Locate the cell with the specified text and output its (X, Y) center coordinate. 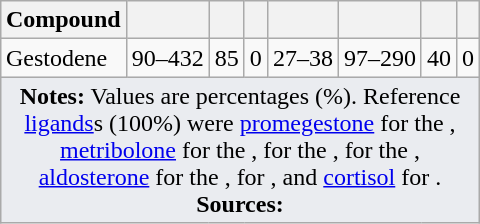
90–432 (168, 58)
27–38 (302, 58)
Gestodene (63, 58)
97–290 (380, 58)
85 (226, 58)
Compound (63, 20)
40 (438, 58)
